Determine the (x, y) coordinate at the center of the cell enclosing the given text.  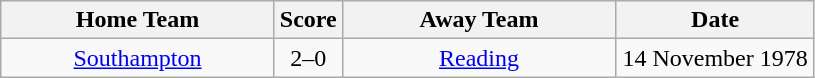
Southampton (138, 58)
2–0 (308, 58)
Reading (479, 58)
Home Team (138, 20)
Score (308, 20)
14 November 1978 (716, 58)
Date (716, 20)
Away Team (479, 20)
